Return (x, y) of the center of cell containing provided text 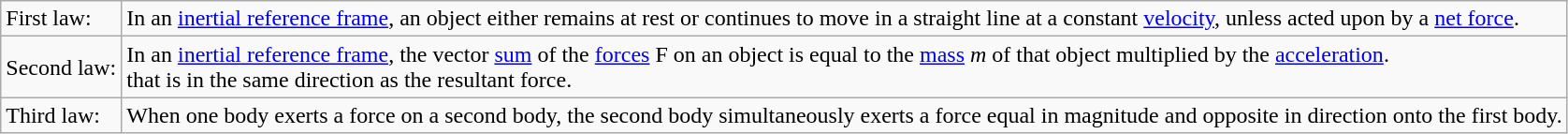
Third law: (62, 115)
First law: (62, 19)
Second law: (62, 67)
